Provide the (x, y) coordinate of the cell's center where the given text is located.  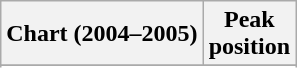
Peakposition (249, 34)
Chart (2004–2005) (102, 34)
